Provide the [x, y] coordinate of the cell's center where the given text is located.  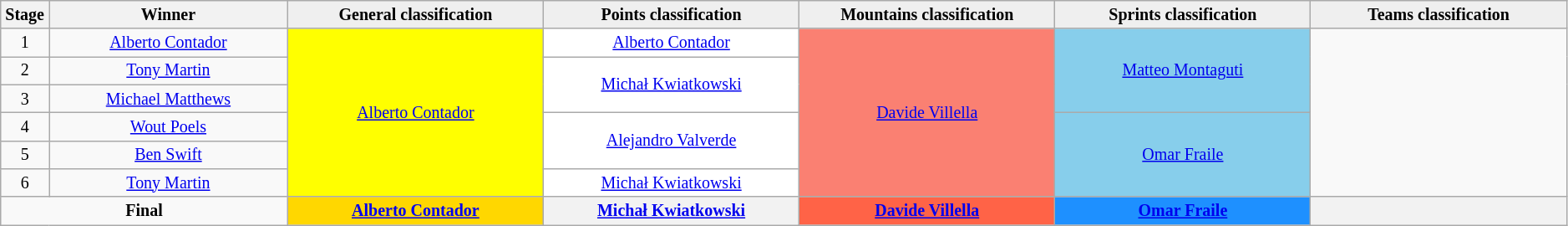
2 [25, 70]
General classification [415, 15]
5 [25, 154]
4 [25, 127]
Wout Poels [169, 127]
Michael Matthews [169, 99]
Points classification [671, 15]
Ben Swift [169, 154]
Teams classification [1439, 15]
Alejandro Valverde [671, 141]
Mountains classification [927, 15]
Stage [25, 15]
Sprints classification [1183, 15]
Matteo Montaguti [1183, 71]
3 [25, 99]
Final [145, 211]
6 [25, 182]
Winner [169, 15]
1 [25, 44]
